Search for the cell housing the specified text and yield its [x, y] center coordinate. 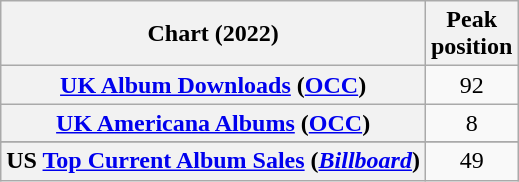
8 [471, 123]
UK Album Downloads (OCC) [214, 85]
49 [471, 161]
US Top Current Album Sales (Billboard) [214, 161]
92 [471, 85]
Chart (2022) [214, 34]
Peakposition [471, 34]
UK Americana Albums (OCC) [214, 123]
